Search for the cell housing the specified text and yield its (x, y) center coordinate. 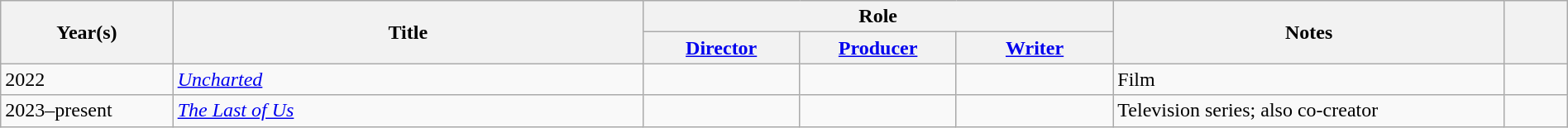
The Last of Us (408, 111)
Director (721, 48)
Notes (1309, 32)
Film (1309, 79)
Television series; also co-creator (1309, 111)
2022 (87, 79)
2023–present (87, 111)
Producer (878, 48)
Title (408, 32)
Uncharted (408, 79)
Role (877, 17)
Year(s) (87, 32)
Writer (1034, 48)
